Determine the [X, Y] coordinate at the center of the cell enclosing the given text.  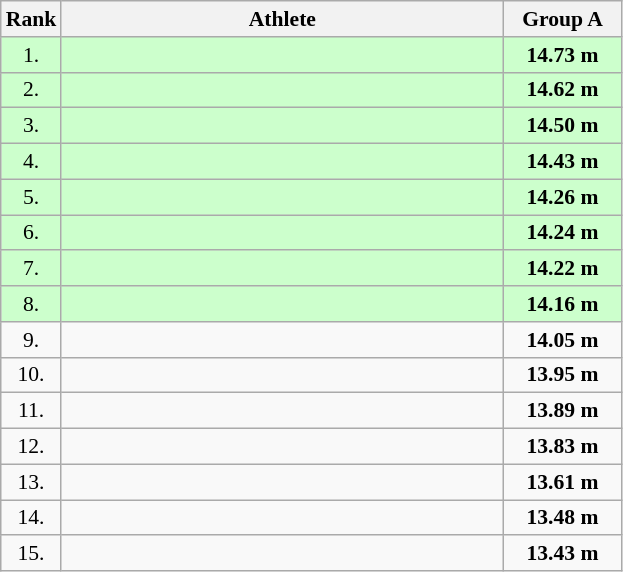
14.24 m [562, 233]
14.73 m [562, 55]
13.89 m [562, 411]
7. [32, 269]
4. [32, 162]
Rank [32, 19]
15. [32, 554]
5. [32, 197]
11. [32, 411]
14.62 m [562, 90]
13. [32, 482]
3. [32, 126]
6. [32, 233]
2. [32, 90]
10. [32, 375]
8. [32, 304]
14.26 m [562, 197]
14.22 m [562, 269]
14.43 m [562, 162]
1. [32, 55]
12. [32, 447]
9. [32, 340]
14.50 m [562, 126]
13.48 m [562, 518]
Athlete [282, 19]
13.83 m [562, 447]
13.43 m [562, 554]
13.61 m [562, 482]
13.95 m [562, 375]
Group A [562, 19]
14.16 m [562, 304]
14.05 m [562, 340]
14. [32, 518]
